Return [X, Y] of the center of cell containing provided text 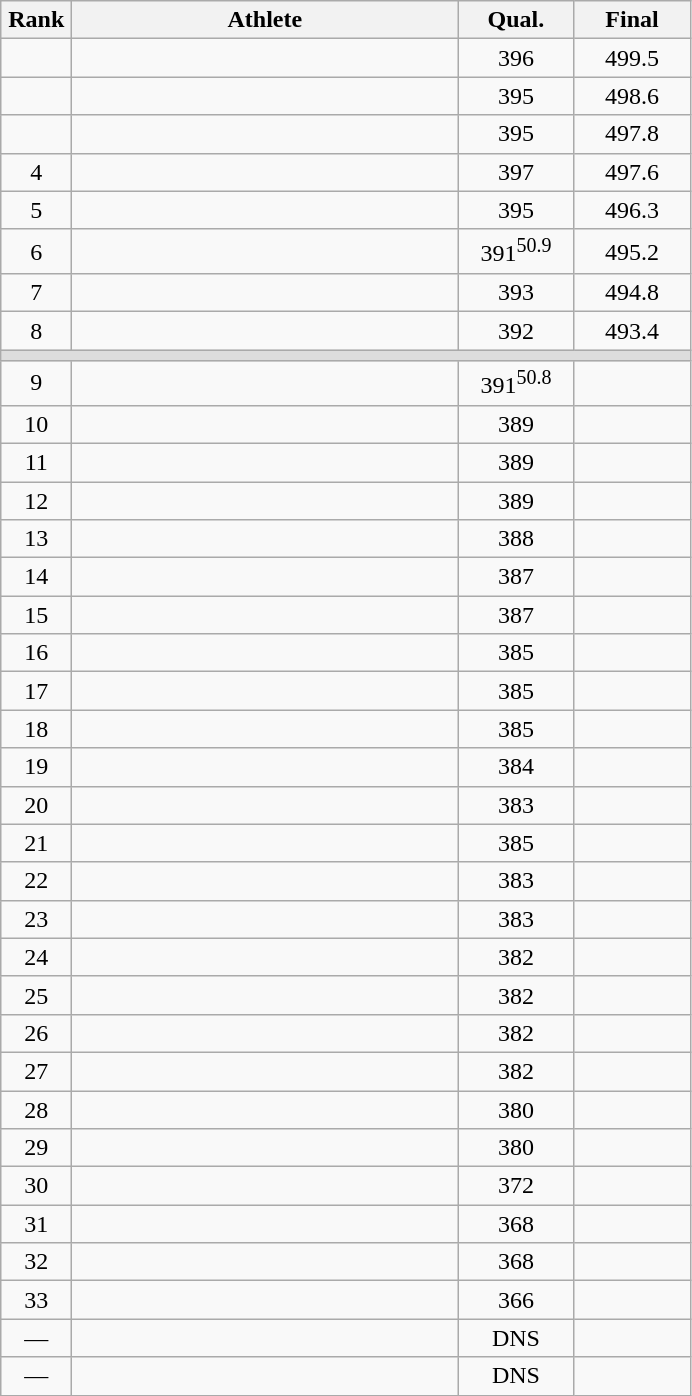
496.3 [632, 210]
25 [36, 995]
27 [36, 1071]
17 [36, 691]
13 [36, 539]
497.6 [632, 172]
5 [36, 210]
11 [36, 462]
4 [36, 172]
9 [36, 384]
499.5 [632, 58]
14 [36, 577]
39150.8 [516, 384]
19 [36, 767]
388 [516, 539]
18 [36, 729]
393 [516, 293]
498.6 [632, 96]
397 [516, 172]
Final [632, 20]
16 [36, 653]
396 [516, 58]
28 [36, 1110]
6 [36, 252]
384 [516, 767]
10 [36, 424]
Rank [36, 20]
21 [36, 843]
31 [36, 1224]
33 [36, 1300]
12 [36, 501]
15 [36, 615]
497.8 [632, 134]
29 [36, 1148]
39150.9 [516, 252]
8 [36, 331]
24 [36, 957]
Qual. [516, 20]
392 [516, 331]
493.4 [632, 331]
30 [36, 1186]
20 [36, 805]
22 [36, 881]
23 [36, 919]
26 [36, 1033]
494.8 [632, 293]
7 [36, 293]
366 [516, 1300]
32 [36, 1262]
Athlete [265, 20]
372 [516, 1186]
495.2 [632, 252]
